Extract the [X, Y] coordinate from the center of the cell holding the provided text.  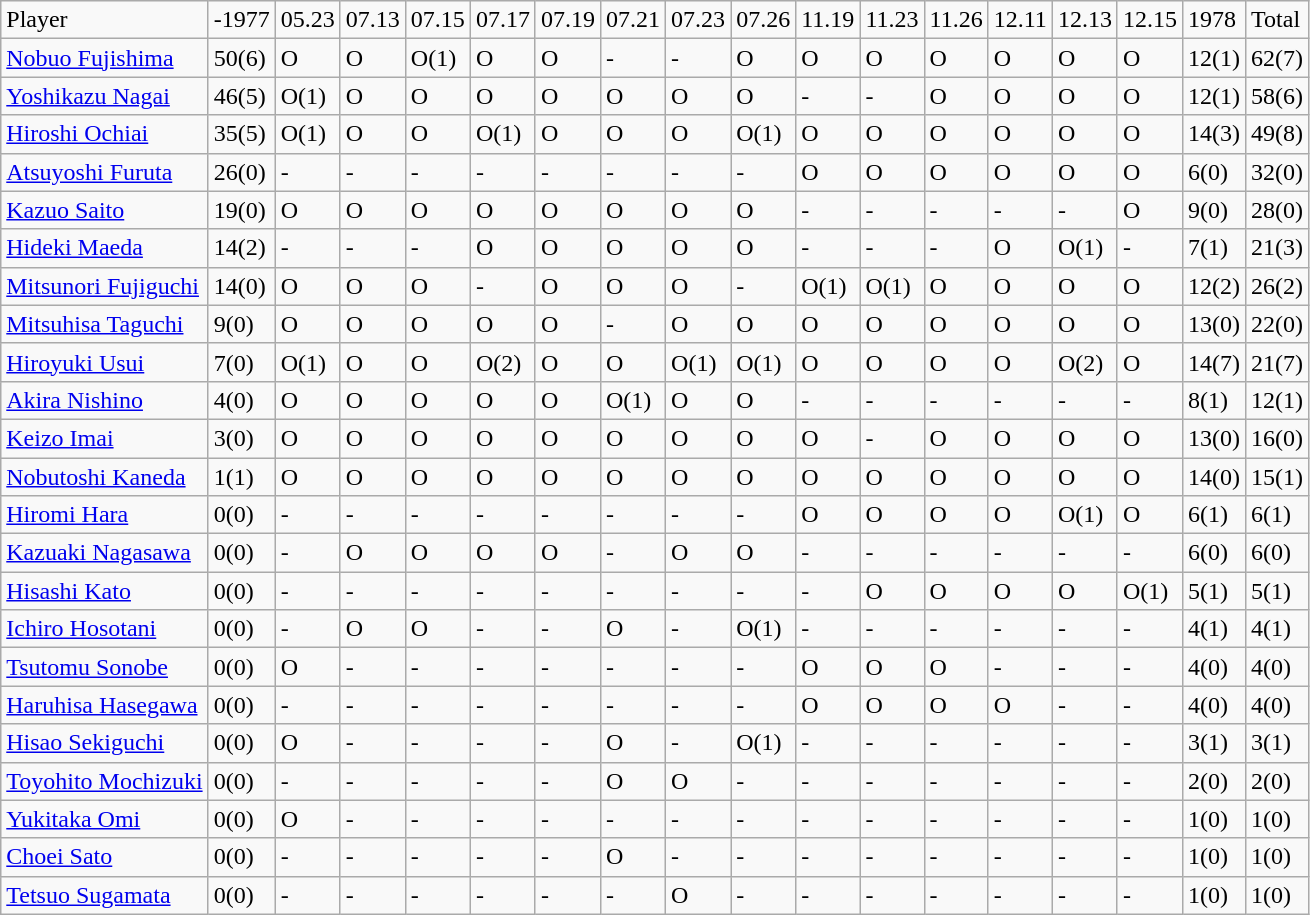
07.13 [372, 20]
8(1) [1214, 400]
Toyohito Mochizuki [104, 781]
Yoshikazu Nagai [104, 96]
-1977 [242, 20]
Tsutomu Sonobe [104, 667]
11.23 [892, 20]
Yukitaka Omi [104, 819]
7(1) [1214, 248]
Atsuyoshi Furuta [104, 172]
Total [1278, 20]
22(0) [1278, 324]
Hisao Sekiguchi [104, 743]
Kazuo Saito [104, 210]
11.26 [956, 20]
12(2) [1214, 286]
16(0) [1278, 438]
21(7) [1278, 362]
Hideki Maeda [104, 248]
14(3) [1214, 134]
50(6) [242, 58]
12.11 [1020, 20]
26(2) [1278, 286]
Ichiro Hosotani [104, 629]
46(5) [242, 96]
1(1) [242, 477]
Kazuaki Nagasawa [104, 553]
58(6) [1278, 96]
Tetsuo Sugamata [104, 895]
Player [104, 20]
21(3) [1278, 248]
Choei Sato [104, 857]
05.23 [308, 20]
Keizo Imai [104, 438]
07.19 [568, 20]
19(0) [242, 210]
12.13 [1084, 20]
35(5) [242, 134]
Mitsunori Fujiguchi [104, 286]
12.15 [1150, 20]
14(7) [1214, 362]
15(1) [1278, 477]
49(8) [1278, 134]
07.21 [632, 20]
Hiroyuki Usui [104, 362]
Mitsuhisa Taguchi [104, 324]
07.26 [764, 20]
Haruhisa Hasegawa [104, 705]
7(0) [242, 362]
07.17 [502, 20]
62(7) [1278, 58]
26(0) [242, 172]
28(0) [1278, 210]
Akira Nishino [104, 400]
Hiromi Hara [104, 515]
1978 [1214, 20]
Hiroshi Ochiai [104, 134]
3(0) [242, 438]
Nobutoshi Kaneda [104, 477]
14(2) [242, 248]
11.19 [828, 20]
07.23 [698, 20]
07.15 [438, 20]
Hisashi Kato [104, 591]
32(0) [1278, 172]
Nobuo Fujishima [104, 58]
